From the cell containing the given text, extract its center point as (x, y) coordinate. 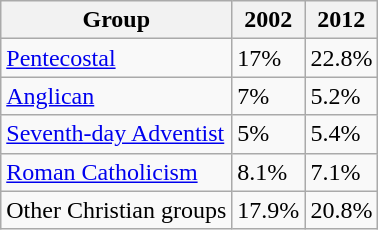
Roman Catholicism (116, 172)
2002 (268, 20)
8.1% (268, 172)
Anglican (116, 96)
5.4% (342, 134)
Other Christian groups (116, 210)
Pentecostal (116, 58)
17.9% (268, 210)
7% (268, 96)
5.2% (342, 96)
Group (116, 20)
2012 (342, 20)
Seventh-day Adventist (116, 134)
5% (268, 134)
17% (268, 58)
22.8% (342, 58)
7.1% (342, 172)
20.8% (342, 210)
